Search for the cell housing the specified text and yield its (x, y) center coordinate. 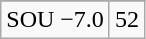
SOU −7.0 (56, 20)
52 (126, 20)
